Extract the [x, y] coordinate from the center of the cell holding the provided text.  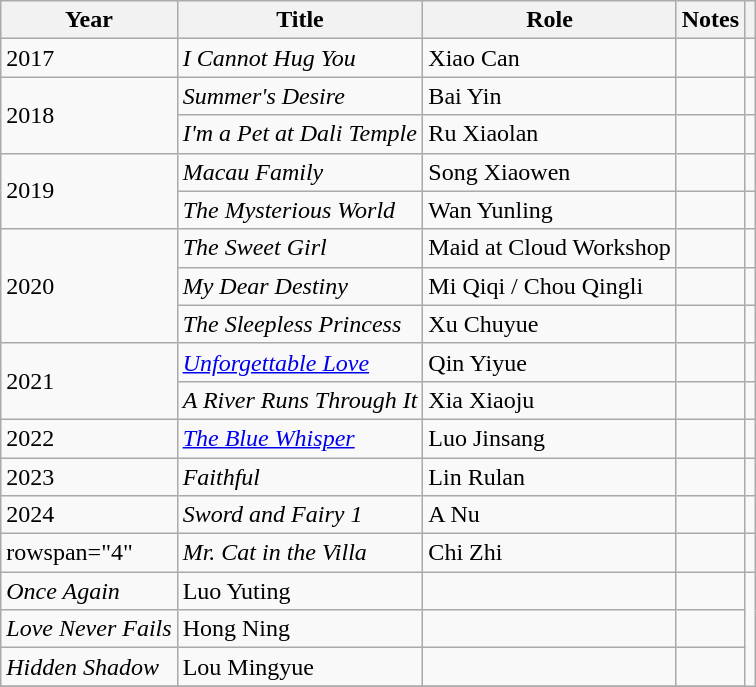
Luo Jinsang [550, 438]
Xia Xiaoju [550, 400]
I Cannot Hug You [300, 58]
Mi Qiqi / Chou Qingli [550, 286]
Xu Chuyue [550, 324]
Love Never Fails [89, 629]
Wan Yunling [550, 210]
Once Again [89, 591]
Maid at Cloud Workshop [550, 248]
Year [89, 20]
Role [550, 20]
2023 [89, 477]
rowspan="4" [89, 553]
Sword and Fairy 1 [300, 515]
Macau Family [300, 172]
Bai Yin [550, 96]
Mr. Cat in the Villa [300, 553]
Ru Xiaolan [550, 134]
My Dear Destiny [300, 286]
Lin Rulan [550, 477]
Lou Mingyue [300, 667]
Hidden Shadow [89, 667]
Xiao Can [550, 58]
2021 [89, 381]
2020 [89, 286]
Qin Yiyue [550, 362]
2024 [89, 515]
The Mysterious World [300, 210]
The Sweet Girl [300, 248]
A River Runs Through It [300, 400]
Faithful [300, 477]
Notes [710, 20]
Unforgettable Love [300, 362]
Summer's Desire [300, 96]
Title [300, 20]
The Sleepless Princess [300, 324]
Song Xiaowen [550, 172]
2019 [89, 191]
2018 [89, 115]
Chi Zhi [550, 553]
2022 [89, 438]
The Blue Whisper [300, 438]
2017 [89, 58]
Hong Ning [300, 629]
A Nu [550, 515]
I'm a Pet at Dali Temple [300, 134]
Luo Yuting [300, 591]
